Scan for the cell matching the given text and deliver its [X, Y] coordinate at center. 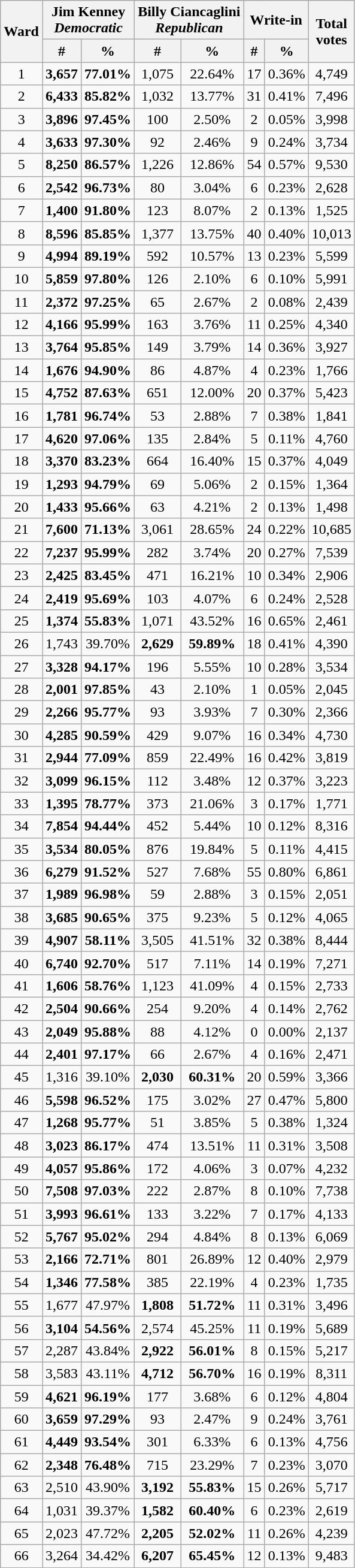
2,619 [332, 1510]
1,781 [61, 416]
52.02% [212, 1533]
77.09% [108, 758]
37 [22, 895]
2,366 [332, 712]
95.66% [108, 507]
3,061 [158, 530]
3,328 [61, 667]
34 [22, 826]
69 [158, 484]
50 [22, 1191]
6.33% [212, 1442]
801 [158, 1259]
5,689 [332, 1328]
9.23% [212, 917]
3.85% [212, 1123]
3,366 [332, 1077]
7,600 [61, 530]
0.14% [286, 1008]
2,504 [61, 1008]
126 [158, 279]
196 [158, 667]
2,049 [61, 1031]
26.89% [212, 1259]
4,620 [61, 439]
77.58% [108, 1282]
2,205 [158, 1533]
4,133 [332, 1214]
97.03% [108, 1191]
43.90% [108, 1488]
3,496 [332, 1305]
72.71% [108, 1259]
58.11% [108, 940]
2,023 [61, 1533]
2.84% [212, 439]
3.22% [212, 1214]
83.23% [108, 461]
95.02% [108, 1237]
39.10% [108, 1077]
62 [22, 1465]
2,051 [332, 895]
3,192 [158, 1488]
4,907 [61, 940]
0.22% [286, 530]
0.28% [286, 667]
95.88% [108, 1031]
3,264 [61, 1556]
301 [158, 1442]
60.40% [212, 1510]
4,752 [61, 393]
49 [22, 1168]
8.07% [212, 210]
2,628 [332, 188]
2.87% [212, 1191]
1,771 [332, 803]
2,287 [61, 1351]
135 [158, 439]
7,854 [61, 826]
38 [22, 917]
22 [22, 552]
2,461 [332, 621]
2,922 [158, 1351]
3,685 [61, 917]
4,057 [61, 1168]
6,861 [332, 872]
3,023 [61, 1146]
39 [22, 940]
90.65% [108, 917]
6,207 [158, 1556]
7.11% [212, 963]
1,677 [61, 1305]
1,433 [61, 507]
254 [158, 1008]
78.77% [108, 803]
97.17% [108, 1055]
2.46% [212, 142]
3,927 [332, 348]
29 [22, 712]
1,606 [61, 986]
1,075 [158, 74]
91.80% [108, 210]
Write-in [276, 20]
385 [158, 1282]
42 [22, 1008]
177 [158, 1397]
3.02% [212, 1100]
4,804 [332, 1397]
0.59% [286, 1077]
4,994 [61, 256]
5.55% [212, 667]
123 [158, 210]
48 [22, 1146]
0 [254, 1031]
5.06% [212, 484]
859 [158, 758]
2.47% [212, 1419]
474 [158, 1146]
41.51% [212, 940]
1,123 [158, 986]
95.69% [108, 598]
452 [158, 826]
56.70% [212, 1373]
0.65% [286, 621]
76.48% [108, 1465]
1,346 [61, 1282]
375 [158, 917]
94.17% [108, 667]
3,993 [61, 1214]
4,760 [332, 439]
2.50% [212, 119]
60.31% [212, 1077]
97.25% [108, 301]
3,070 [332, 1465]
13.75% [212, 233]
8,444 [332, 940]
2,733 [332, 986]
0.80% [286, 872]
Ward [22, 31]
9,530 [332, 165]
4.12% [212, 1031]
56 [22, 1328]
91.52% [108, 872]
1,226 [158, 165]
47.97% [108, 1305]
1,989 [61, 895]
43.11% [108, 1373]
19 [22, 484]
3,659 [61, 1419]
592 [158, 256]
89.19% [108, 256]
2,266 [61, 712]
5,991 [332, 279]
2,166 [61, 1259]
0.47% [286, 1100]
2,906 [332, 575]
3,508 [332, 1146]
5,767 [61, 1237]
527 [158, 872]
43.52% [212, 621]
30 [22, 735]
3,583 [61, 1373]
4,285 [61, 735]
97.45% [108, 119]
95.86% [108, 1168]
21 [22, 530]
12.86% [212, 165]
7,496 [332, 96]
4,449 [61, 1442]
0.25% [286, 325]
1,071 [158, 621]
2,372 [61, 301]
33 [22, 803]
16.40% [212, 461]
96.98% [108, 895]
88 [158, 1031]
9.07% [212, 735]
7,738 [332, 1191]
1,293 [61, 484]
1,743 [61, 643]
5,423 [332, 393]
4,340 [332, 325]
87.63% [108, 393]
7,237 [61, 552]
7,508 [61, 1191]
23.29% [212, 1465]
97.30% [108, 142]
5,217 [332, 1351]
517 [158, 963]
3,505 [158, 940]
6,740 [61, 963]
65.45% [212, 1556]
2,979 [332, 1259]
21.06% [212, 803]
4,232 [332, 1168]
4,621 [61, 1397]
25 [22, 621]
58 [22, 1373]
2,574 [158, 1328]
45.25% [212, 1328]
1,395 [61, 803]
3,633 [61, 142]
96.61% [108, 1214]
57 [22, 1351]
47 [22, 1123]
60 [22, 1419]
3.74% [212, 552]
8,316 [332, 826]
1,735 [332, 1282]
97.85% [108, 690]
222 [158, 1191]
4,065 [332, 917]
0.27% [286, 552]
39.70% [108, 643]
28.65% [212, 530]
149 [158, 348]
1,031 [61, 1510]
1,582 [158, 1510]
4.21% [212, 507]
2,762 [332, 1008]
39.37% [108, 1510]
2,401 [61, 1055]
0.07% [286, 1168]
54.56% [108, 1328]
86.17% [108, 1146]
1,766 [332, 370]
97.29% [108, 1419]
36 [22, 872]
4,712 [158, 1373]
86 [158, 370]
0.00% [286, 1031]
10,685 [332, 530]
77.01% [108, 74]
3,223 [332, 781]
7,271 [332, 963]
22.19% [212, 1282]
3,370 [61, 461]
1,377 [158, 233]
9.20% [212, 1008]
2,439 [332, 301]
41 [22, 986]
0.30% [286, 712]
0.16% [286, 1055]
13.77% [212, 96]
715 [158, 1465]
5.44% [212, 826]
96.74% [108, 416]
651 [158, 393]
96.15% [108, 781]
2,425 [61, 575]
5,800 [332, 1100]
47.72% [108, 1533]
471 [158, 575]
4.87% [212, 370]
12.00% [212, 393]
9,483 [332, 1556]
3,998 [332, 119]
96.19% [108, 1397]
4,049 [332, 461]
95.85% [108, 348]
1,316 [61, 1077]
22.49% [212, 758]
2,001 [61, 690]
2,471 [332, 1055]
23 [22, 575]
44 [22, 1055]
429 [158, 735]
282 [158, 552]
2,045 [332, 690]
3,819 [332, 758]
2,419 [61, 598]
100 [158, 119]
1,268 [61, 1123]
3,657 [61, 74]
80.05% [108, 849]
3.48% [212, 781]
Billy CiancagliniRepublican [189, 20]
2,528 [332, 598]
90.66% [108, 1008]
4,756 [332, 1442]
90.59% [108, 735]
3,896 [61, 119]
172 [158, 1168]
10,013 [332, 233]
Totalvotes [332, 31]
5,717 [332, 1488]
1,498 [332, 507]
71.13% [108, 530]
80 [158, 188]
4,749 [332, 74]
1,400 [61, 210]
4,415 [332, 849]
26 [22, 643]
5,598 [61, 1100]
0.42% [286, 758]
7.68% [212, 872]
1,374 [61, 621]
4,239 [332, 1533]
58.76% [108, 986]
664 [158, 461]
133 [158, 1214]
4.06% [212, 1168]
8,250 [61, 165]
3.04% [212, 188]
2,510 [61, 1488]
4,730 [332, 735]
2,542 [61, 188]
3.79% [212, 348]
97.80% [108, 279]
41.09% [212, 986]
3.68% [212, 1397]
8,311 [332, 1373]
56.01% [212, 1351]
4,390 [332, 643]
97.06% [108, 439]
1,676 [61, 370]
1,324 [332, 1123]
35 [22, 849]
4.07% [212, 598]
1,364 [332, 484]
7,539 [332, 552]
59.89% [212, 643]
6,069 [332, 1237]
2,348 [61, 1465]
0.08% [286, 301]
876 [158, 849]
16.21% [212, 575]
0.57% [286, 165]
112 [158, 781]
10.57% [212, 256]
8,596 [61, 233]
294 [158, 1237]
103 [158, 598]
34.42% [108, 1556]
52 [22, 1237]
1,808 [158, 1305]
5,599 [332, 256]
5,859 [61, 279]
6,279 [61, 872]
94.79% [108, 484]
64 [22, 1510]
175 [158, 1100]
4.84% [212, 1237]
96.73% [108, 188]
13.51% [212, 1146]
94.44% [108, 826]
Jim KenneyDemocratic [88, 20]
163 [158, 325]
1,032 [158, 96]
96.52% [108, 1100]
83.45% [108, 575]
86.57% [108, 165]
3,761 [332, 1419]
45 [22, 1077]
3,734 [332, 142]
2,030 [158, 1077]
28 [22, 690]
85.82% [108, 96]
4,166 [61, 325]
85.85% [108, 233]
94.90% [108, 370]
3,764 [61, 348]
19.84% [212, 849]
373 [158, 803]
92 [158, 142]
3.76% [212, 325]
22.64% [212, 74]
3.93% [212, 712]
3,104 [61, 1328]
46 [22, 1100]
1,525 [332, 210]
43.84% [108, 1351]
2,137 [332, 1031]
1,841 [332, 416]
2,629 [158, 643]
92.70% [108, 963]
93.54% [108, 1442]
6,433 [61, 96]
2,944 [61, 758]
61 [22, 1442]
51.72% [212, 1305]
3,099 [61, 781]
